Find where the given text appears and provide that cell's center as [X, Y] coordinate. 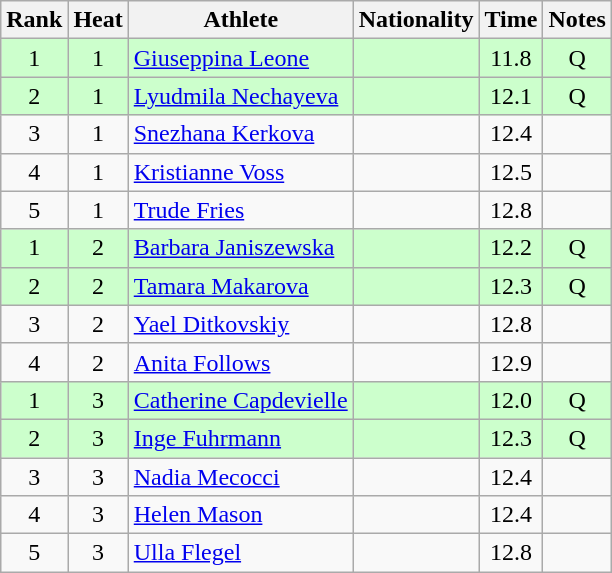
Time [511, 20]
Nationality [416, 20]
Heat [98, 20]
Trude Fries [240, 210]
Catherine Capdevielle [240, 400]
Inge Fuhrmann [240, 438]
Tamara Makarova [240, 286]
12.1 [511, 96]
12.5 [511, 172]
12.0 [511, 400]
Barbara Janiszewska [240, 248]
Nadia Mecocci [240, 477]
Ulla Flegel [240, 553]
Yael Ditkovskiy [240, 324]
Lyudmila Nechayeva [240, 96]
12.2 [511, 248]
Athlete [240, 20]
Helen Mason [240, 515]
Anita Follows [240, 362]
Snezhana Kerkova [240, 134]
11.8 [511, 58]
12.9 [511, 362]
Notes [577, 20]
Kristianne Voss [240, 172]
Giuseppina Leone [240, 58]
Rank [34, 20]
